Extract the (X, Y) coordinate from the center of the cell holding the provided text.  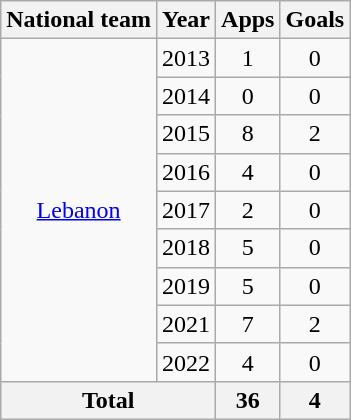
2021 (186, 324)
2019 (186, 286)
1 (248, 58)
2013 (186, 58)
2022 (186, 362)
2018 (186, 248)
7 (248, 324)
Lebanon (79, 210)
2015 (186, 134)
Year (186, 20)
National team (79, 20)
36 (248, 400)
Goals (315, 20)
8 (248, 134)
Apps (248, 20)
2016 (186, 172)
2017 (186, 210)
Total (108, 400)
2014 (186, 96)
